Scan for the cell matching the given text and deliver its [X, Y] coordinate at center. 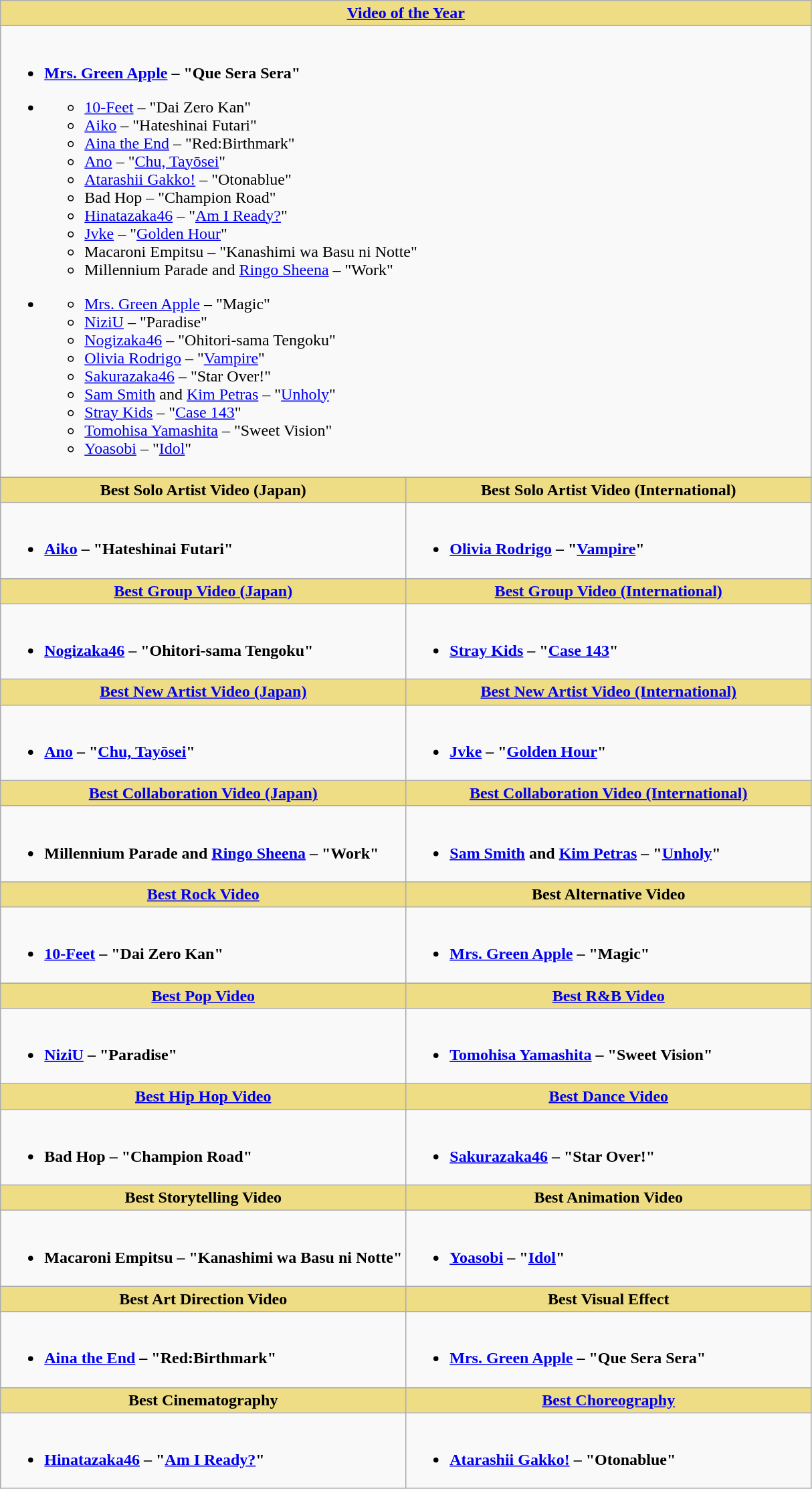
Nogizaka46 – "Ohitori-sama Tengoku" [203, 641]
Ano – "Chu, Tayōsei" [203, 743]
Best Group Video (Japan) [203, 591]
Aina the End – "Red:Birthmark" [203, 1349]
Best Alternative Video [609, 894]
Hinatazaka46 – "Am I Ready?" [203, 1451]
Yoasobi – "Idol" [609, 1249]
Sam Smith and Kim Petras – "Unholy" [609, 843]
Best Collaboration Video (International) [609, 793]
Best Collaboration Video (Japan) [203, 793]
Tomohisa Yamashita – "Sweet Vision" [609, 1047]
Best Group Video (International) [609, 591]
Bad Hop – "Champion Road" [203, 1147]
Best Hip Hop Video [203, 1097]
Best Dance Video [609, 1097]
Best New Artist Video (Japan) [203, 692]
Atarashii Gakko! – "Otonablue" [609, 1451]
Olivia Rodrigo – "Vampire" [609, 541]
Best Solo Artist Video (International) [609, 490]
10-Feet – "Dai Zero Kan" [203, 945]
Best Storytelling Video [203, 1198]
Best New Artist Video (International) [609, 692]
Best Rock Video [203, 894]
Best Art Direction Video [203, 1299]
Stray Kids – "Case 143" [609, 641]
Best Animation Video [609, 1198]
Mrs. Green Apple – "Magic" [609, 945]
Video of the Year [406, 13]
Best Choreography [609, 1400]
Millennium Parade and Ringo Sheena – "Work" [203, 843]
Best Solo Artist Video (Japan) [203, 490]
Jvke – "Golden Hour" [609, 743]
NiziU – "Paradise" [203, 1047]
Best Pop Video [203, 995]
Best Cinematography [203, 1400]
Best Visual Effect [609, 1299]
Sakurazaka46 – "Star Over!" [609, 1147]
Macaroni Empitsu – "Kanashimi wa Basu ni Notte" [203, 1249]
Aiko – "Hateshinai Futari" [203, 541]
Best R&B Video [609, 995]
Mrs. Green Apple – "Que Sera Sera" [609, 1349]
